Output the (X, Y) coordinate of the center of the cell containing the given text.  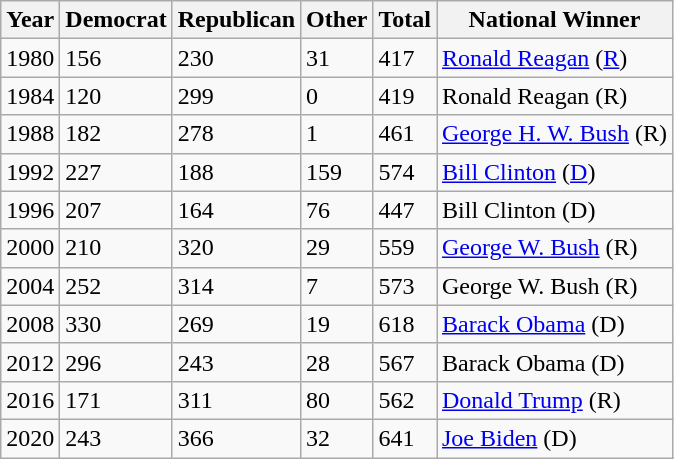
1984 (30, 96)
2020 (30, 438)
National Winner (554, 20)
573 (405, 286)
210 (116, 248)
269 (236, 324)
Total (405, 20)
419 (405, 96)
311 (236, 400)
Other (337, 20)
2016 (30, 400)
641 (405, 438)
120 (116, 96)
171 (116, 400)
George H. W. Bush (R) (554, 134)
Joe Biden (D) (554, 438)
574 (405, 172)
207 (116, 210)
227 (116, 172)
559 (405, 248)
230 (236, 58)
296 (116, 362)
447 (405, 210)
1992 (30, 172)
320 (236, 248)
366 (236, 438)
252 (116, 286)
567 (405, 362)
299 (236, 96)
80 (337, 400)
76 (337, 210)
28 (337, 362)
188 (236, 172)
182 (116, 134)
1 (337, 134)
29 (337, 248)
562 (405, 400)
Year (30, 20)
2004 (30, 286)
0 (337, 96)
618 (405, 324)
2008 (30, 324)
Republican (236, 20)
164 (236, 210)
1996 (30, 210)
Donald Trump (R) (554, 400)
1988 (30, 134)
1980 (30, 58)
417 (405, 58)
314 (236, 286)
461 (405, 134)
278 (236, 134)
32 (337, 438)
31 (337, 58)
330 (116, 324)
Democrat (116, 20)
2000 (30, 248)
159 (337, 172)
7 (337, 286)
19 (337, 324)
156 (116, 58)
2012 (30, 362)
